Capture the cell that displays the provided text and extract its (x, y) central coordinate. 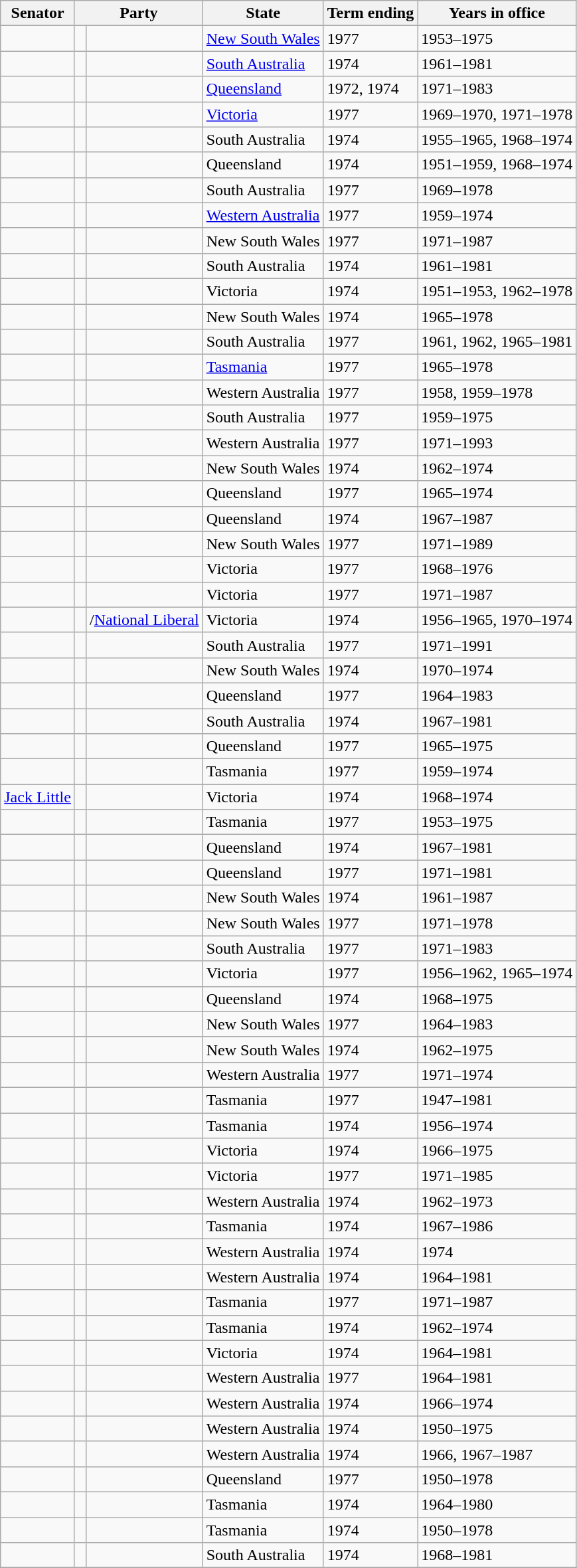
1971–1985 (497, 1176)
1966–1974 (497, 1403)
1969–1978 (497, 190)
1951–1953, 1962–1978 (497, 291)
/National Liberal (145, 620)
1961, 1962, 1965–1981 (497, 342)
1962–1975 (497, 1049)
Years in office (497, 13)
1964–1980 (497, 1504)
Term ending (371, 13)
1965–1974 (497, 493)
1955–1965, 1968–1974 (497, 139)
1967–1987 (497, 519)
1959–1975 (497, 418)
1965–1975 (497, 746)
1961–1987 (497, 898)
1956–1974 (497, 1126)
1971–1993 (497, 443)
1950–1975 (497, 1429)
1951–1959, 1968–1974 (497, 165)
1968–1981 (497, 1555)
1970–1974 (497, 670)
1971–1981 (497, 873)
1968–1976 (497, 569)
1958, 1959–1978 (497, 392)
1968–1974 (497, 797)
1969–1970, 1971–1978 (497, 114)
1962–1973 (497, 1201)
1971–1991 (497, 645)
Jack Little (38, 797)
Party (138, 13)
1971–1978 (497, 923)
1956–1965, 1970–1974 (497, 620)
1968–1975 (497, 999)
1947–1981 (497, 1100)
1971–1974 (497, 1075)
1966, 1967–1987 (497, 1454)
Senator (38, 13)
1971–1989 (497, 544)
1956–1962, 1965–1974 (497, 974)
1972, 1974 (371, 89)
State (263, 13)
1967–1986 (497, 1227)
1966–1975 (497, 1151)
